Find where the given text appears and provide that cell's center as [X, Y] coordinate. 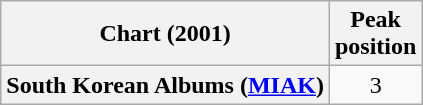
Peakposition [375, 34]
Chart (2001) [166, 34]
South Korean Albums (MIAK) [166, 85]
3 [375, 85]
